Identify which cell holds the provided text, then report its [X, Y] central coordinate. 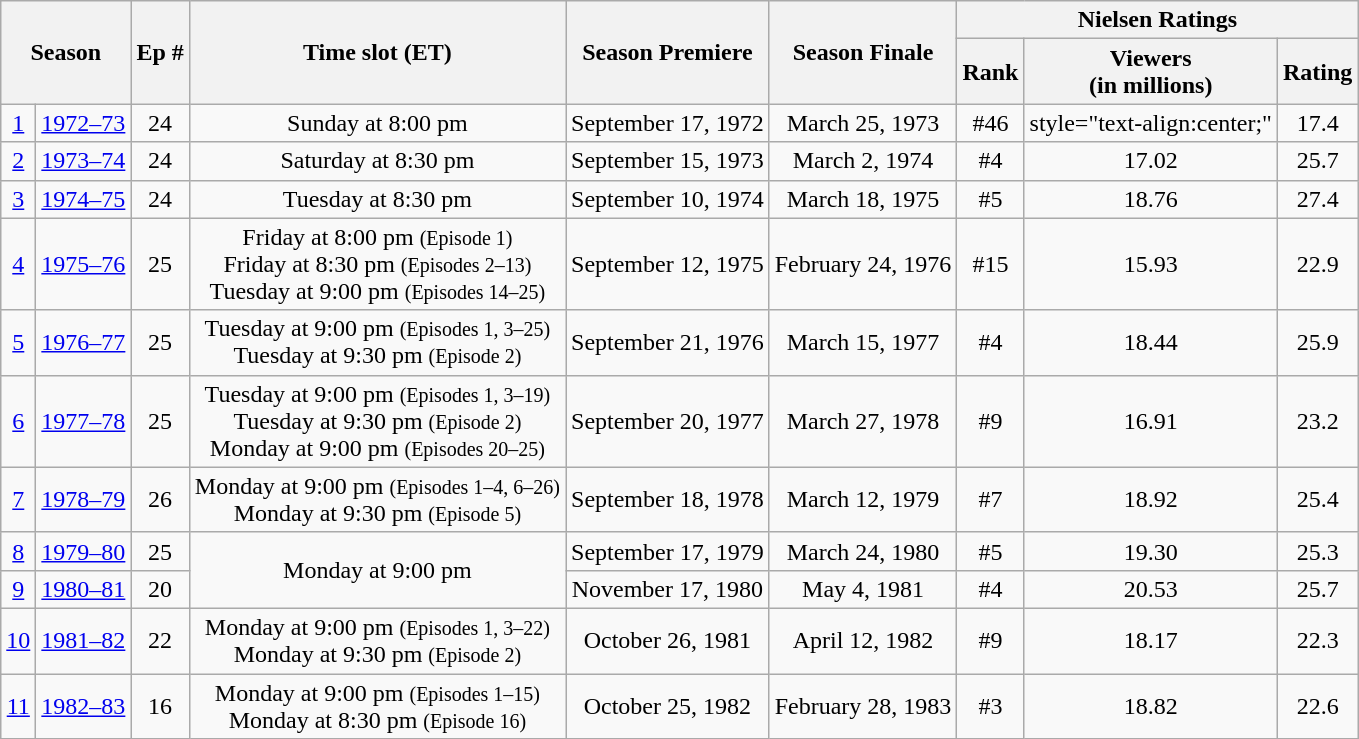
September 17, 1979 [668, 551]
Monday at 9:00 pm [377, 570]
September 17, 1972 [668, 123]
February 28, 1983 [863, 706]
18.82 [1150, 706]
September 21, 1976 [668, 342]
1981–82 [84, 640]
February 24, 1976 [863, 264]
Season Finale [863, 52]
April 12, 1982 [863, 640]
Tuesday at 9:00 pm (Episodes 1, 3–19)Tuesday at 9:30 pm (Episode 2)Monday at 9:00 pm (Episodes 20–25) [377, 421]
18.76 [1150, 199]
Monday at 9:00 pm (Episodes 1–4, 6–26)Monday at 9:30 pm (Episode 5) [377, 500]
26 [160, 500]
March 2, 1974 [863, 161]
November 17, 1980 [668, 589]
Rating [1317, 72]
Rank [990, 72]
March 24, 1980 [863, 551]
Tuesday at 9:00 pm (Episodes 1, 3–25)Tuesday at 9:30 pm (Episode 2) [377, 342]
22.9 [1317, 264]
March 18, 1975 [863, 199]
10 [18, 640]
Ep # [160, 52]
1976–77 [84, 342]
Monday at 9:00 pm (Episodes 1, 3–22)Monday at 9:30 pm (Episode 2) [377, 640]
Season [66, 52]
23.2 [1317, 421]
#7 [990, 500]
September 10, 1974 [668, 199]
1973–74 [84, 161]
September 20, 1977 [668, 421]
1 [18, 123]
17.02 [1150, 161]
11 [18, 706]
20 [160, 589]
16.91 [1150, 421]
9 [18, 589]
22.3 [1317, 640]
1980–81 [84, 589]
1972–73 [84, 123]
October 26, 1981 [668, 640]
27.4 [1317, 199]
6 [18, 421]
2 [18, 161]
1978–79 [84, 500]
4 [18, 264]
17.4 [1317, 123]
May 4, 1981 [863, 589]
Friday at 8:00 pm (Episode 1)Friday at 8:30 pm (Episodes 2–13)Tuesday at 9:00 pm (Episodes 14–25) [377, 264]
#46 [990, 123]
Viewers(in millions) [1150, 72]
18.92 [1150, 500]
22 [160, 640]
20.53 [1150, 589]
September 15, 1973 [668, 161]
September 12, 1975 [668, 264]
25.3 [1317, 551]
16 [160, 706]
7 [18, 500]
15.93 [1150, 264]
March 12, 1979 [863, 500]
Monday at 9:00 pm (Episodes 1–15)Monday at 8:30 pm (Episode 16) [377, 706]
3 [18, 199]
#15 [990, 264]
March 27, 1978 [863, 421]
1982–83 [84, 706]
5 [18, 342]
Season Premiere [668, 52]
1979–80 [84, 551]
Saturday at 8:30 pm [377, 161]
1974–75 [84, 199]
22.6 [1317, 706]
25.4 [1317, 500]
March 15, 1977 [863, 342]
October 25, 1982 [668, 706]
Tuesday at 8:30 pm [377, 199]
25.9 [1317, 342]
Nielsen Ratings [1158, 20]
September 18, 1978 [668, 500]
8 [18, 551]
1975–76 [84, 264]
style="text-align:center;" [1150, 123]
Time slot (ET) [377, 52]
#3 [990, 706]
March 25, 1973 [863, 123]
18.44 [1150, 342]
Sunday at 8:00 pm [377, 123]
1977–78 [84, 421]
19.30 [1150, 551]
18.17 [1150, 640]
